Identify which cell holds the provided text, then report its (x, y) central coordinate. 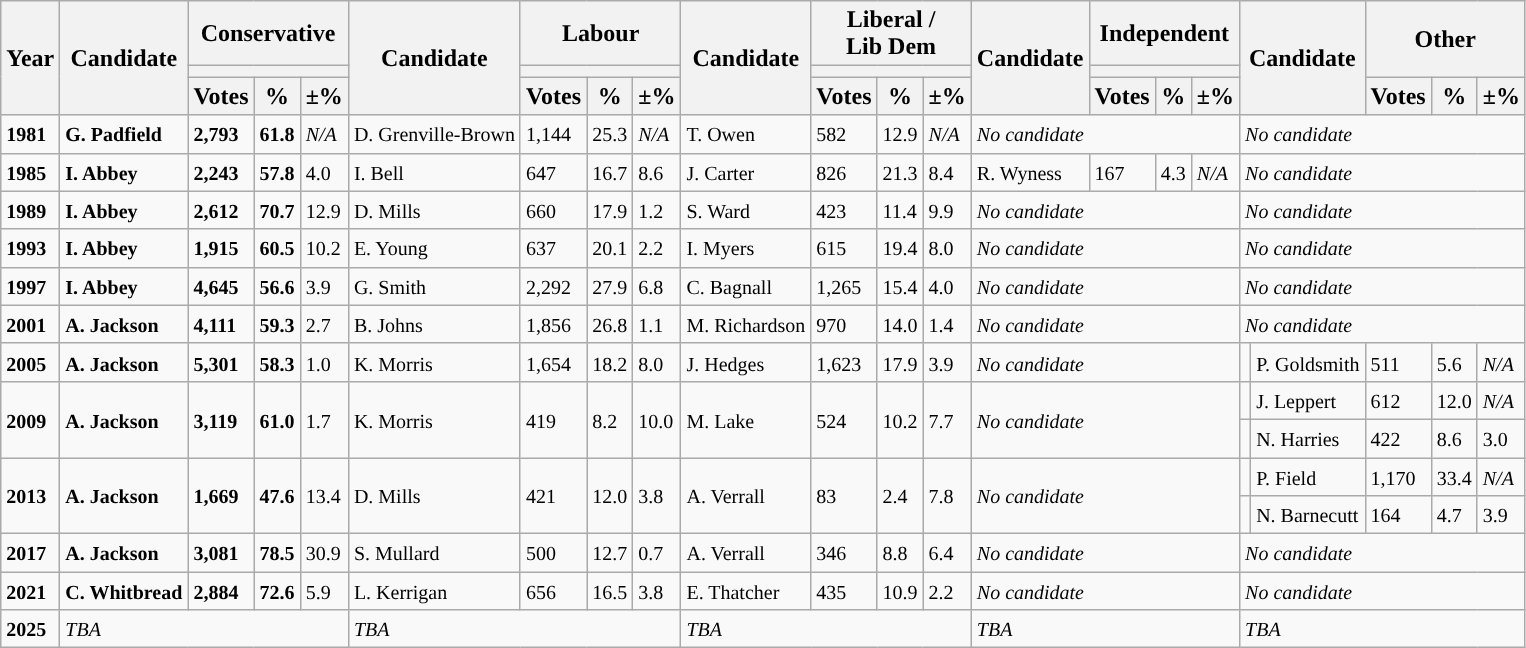
S. Ward (746, 210)
423 (844, 210)
I. Myers (746, 248)
Liberal /Lib Dem (891, 34)
C. Bagnall (746, 286)
422 (1398, 438)
346 (844, 553)
2009 (30, 419)
N. Harries (1308, 438)
1997 (30, 286)
4.3 (1173, 172)
1981 (30, 134)
L. Kerrigan (434, 591)
J. Carter (746, 172)
J. Hedges (746, 362)
1,170 (1398, 477)
2021 (30, 591)
Independent (1164, 34)
G. Padfield (124, 134)
1,856 (553, 324)
12.7 (610, 553)
Labour (600, 34)
26.8 (610, 324)
72.6 (277, 591)
421 (553, 496)
S. Mullard (434, 553)
660 (553, 210)
615 (844, 248)
3,119 (221, 419)
419 (553, 419)
164 (1398, 515)
1993 (30, 248)
1.0 (324, 362)
P. Field (1308, 477)
2017 (30, 553)
18.2 (610, 362)
4,645 (221, 286)
58.3 (277, 362)
4,111 (221, 324)
G. Smith (434, 286)
6.4 (947, 553)
1.7 (324, 419)
N. Barnecutt (1308, 515)
2,612 (221, 210)
0.7 (657, 553)
19.4 (900, 248)
Conservative (268, 34)
83 (844, 496)
7.7 (947, 419)
8.2 (610, 419)
B. Johns (434, 324)
826 (844, 172)
4.7 (1454, 515)
D. Grenville-Brown (434, 134)
16.5 (610, 591)
15.4 (900, 286)
60.5 (277, 248)
1,669 (221, 496)
9.9 (947, 210)
2005 (30, 362)
78.5 (277, 553)
8.4 (947, 172)
2,292 (553, 286)
511 (1398, 362)
8.8 (900, 553)
M. Richardson (746, 324)
47.6 (277, 496)
2,243 (221, 172)
13.4 (324, 496)
P. Goldsmith (1308, 362)
1.2 (657, 210)
61.0 (277, 419)
E. Thatcher (746, 591)
2001 (30, 324)
2,793 (221, 134)
167 (1122, 172)
1,915 (221, 248)
2.4 (900, 496)
Other (1445, 39)
11.4 (900, 210)
637 (553, 248)
57.8 (277, 172)
970 (844, 324)
656 (553, 591)
647 (553, 172)
T. Owen (746, 134)
33.4 (1454, 477)
14.0 (900, 324)
612 (1398, 400)
1.4 (947, 324)
16.7 (610, 172)
61.8 (277, 134)
2013 (30, 496)
21.3 (900, 172)
5.9 (324, 591)
524 (844, 419)
M. Lake (746, 419)
500 (553, 553)
10.0 (657, 419)
I. Bell (434, 172)
10.9 (900, 591)
6.8 (657, 286)
7.8 (947, 496)
27.9 (610, 286)
70.7 (277, 210)
1985 (30, 172)
56.6 (277, 286)
59.3 (277, 324)
R. Wyness (1030, 172)
1,654 (553, 362)
Year (30, 58)
2025 (30, 629)
1,265 (844, 286)
1.1 (657, 324)
3,081 (221, 553)
2.7 (324, 324)
5.6 (1454, 362)
3.0 (1501, 438)
J. Leppert (1308, 400)
20.1 (610, 248)
1,623 (844, 362)
582 (844, 134)
30.9 (324, 553)
5,301 (221, 362)
435 (844, 591)
1,144 (553, 134)
C. Whitbread (124, 591)
E. Young (434, 248)
25.3 (610, 134)
2,884 (221, 591)
1989 (30, 210)
